Extract the (x, y) coordinate from the center of the cell holding the provided text.  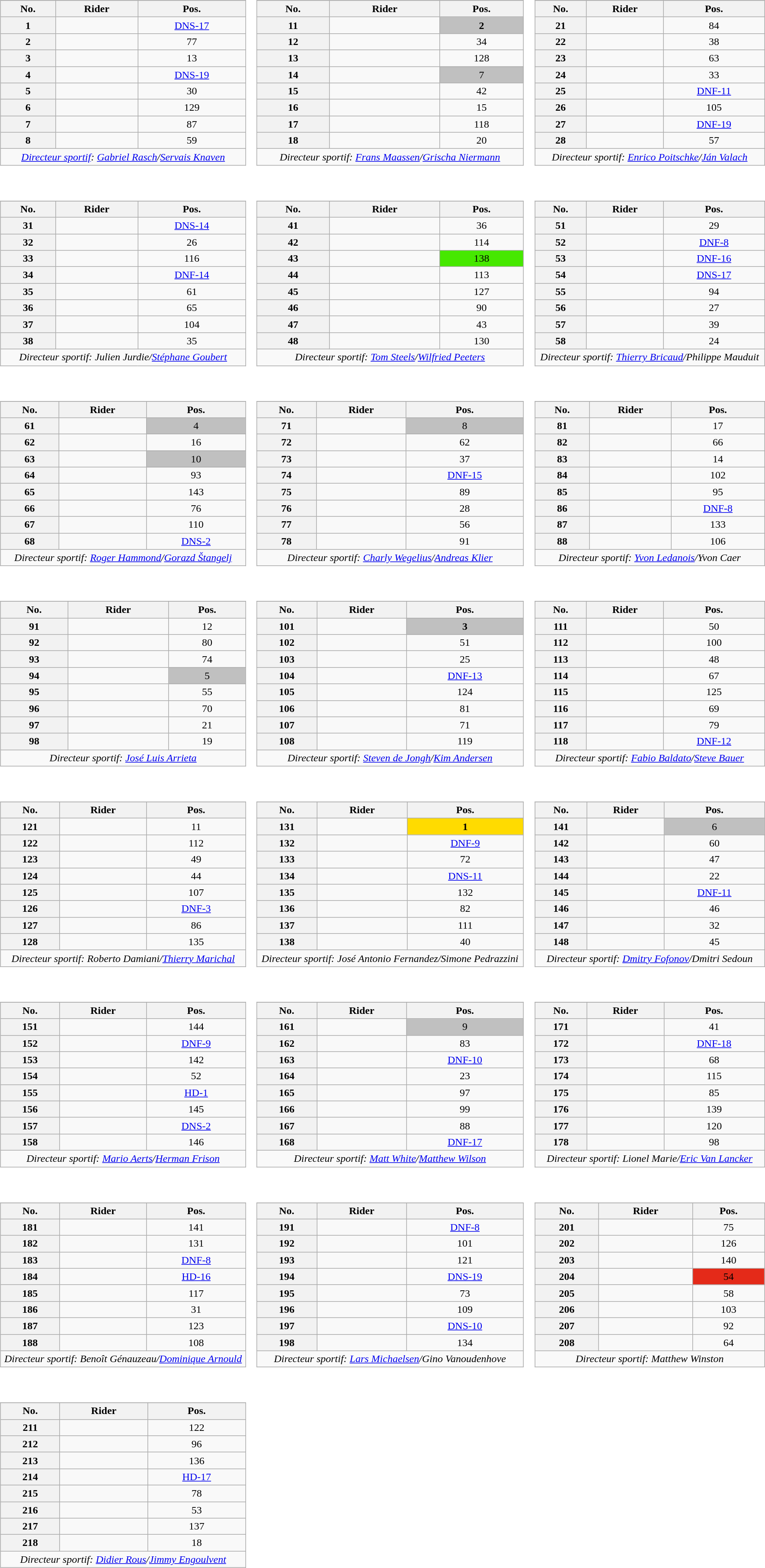
213 (30, 1460)
206 (567, 1309)
9 (465, 1027)
153 (30, 1060)
196 (287, 1309)
59 (192, 141)
HD-17 (196, 1477)
174 (561, 1076)
130 (482, 341)
DNF-13 (465, 676)
193 (287, 1260)
204 (567, 1276)
79 (714, 725)
167 (287, 1125)
152 (30, 1043)
139 (714, 1109)
197 (287, 1326)
DNF-15 (464, 475)
208 (567, 1342)
Directeur sportif: José Antonio Fernandez/Simone Pedrazzini (390, 958)
Directeur sportif: Didier Rous/Jimmy Engoulvent (123, 1559)
186 (30, 1309)
187 (30, 1326)
100 (714, 643)
205 (567, 1293)
DNF-10 (465, 1060)
30 (192, 91)
177 (561, 1125)
214 (30, 1477)
40 (465, 942)
HD-16 (196, 1276)
163 (287, 1060)
DNF-17 (465, 1142)
158 (30, 1142)
218 (30, 1543)
70 (207, 709)
Directeur sportif: Lars Michaelsen/Gino Vanoudenhove (390, 1359)
Directeur sportif: Dmitry Fofonov/Dmitri Sedoun (650, 958)
60 (714, 843)
155 (30, 1093)
90 (482, 308)
HD-1 (196, 1093)
119 (465, 741)
DNS-11 (465, 876)
Directeur sportif: Enrico Poitschke/Ján Valach (650, 157)
Directeur sportif: Yvon Ledanois/Yvon Caer (650, 558)
211 (30, 1427)
29 (714, 225)
DNF-16 (714, 259)
184 (30, 1276)
19 (207, 741)
Directeur sportif: Matthew Winston (650, 1359)
DNF-19 (714, 124)
165 (287, 1093)
156 (30, 1109)
50 (714, 626)
80 (207, 643)
DNF-14 (192, 275)
109 (465, 1309)
215 (30, 1493)
No. Rider Pos. 101 3 102 51 103 25 104 DNF-13 105 124 106 81 107 71 108 119 Directeur sportif: Steven de Jongh/Kim Andersen (394, 678)
129 (192, 108)
183 (30, 1260)
171 (561, 1027)
Directeur sportif: Tom Steels/Wilfried Peeters (390, 357)
173 (561, 1060)
140 (729, 1260)
Directeur sportif: Roberto Damiani/Thierry Marichal (123, 958)
DNF-18 (714, 1043)
175 (561, 1093)
DNF-12 (714, 741)
194 (287, 1276)
Directeur sportif: Benoît Génauzeau/Dominique Arnould (123, 1359)
147 (561, 925)
176 (561, 1109)
Directeur sportif: Gabriel Rasch/Servais Knaven (123, 157)
164 (287, 1076)
Directeur sportif: Matt White/Matthew Wilson (390, 1158)
161 (287, 1027)
20 (482, 141)
148 (561, 942)
Directeur sportif: Frans Maassen/Grischa Niermann (390, 157)
No. Rider Pos. 71 8 72 62 73 37 74 DNF-15 75 89 76 28 77 56 78 91 Directeur sportif: Charly Wegelius/Andreas Klier (394, 478)
DNF-3 (196, 909)
212 (30, 1444)
154 (30, 1076)
No. Rider Pos. 41 36 42 114 43 138 44 113 45 127 46 90 47 43 48 130 Directeur sportif: Tom Steels/Wilfried Peeters (394, 277)
49 (196, 859)
Directeur sportif: Steven de Jongh/Kim Andersen (390, 758)
201 (567, 1227)
Directeur sportif: José Luis Arrieta (123, 758)
69 (714, 709)
168 (287, 1142)
181 (30, 1227)
198 (287, 1342)
Directeur sportif: Charly Wegelius/Andreas Klier (390, 558)
Directeur sportif: Lionel Marie/Eric Van Lancker (650, 1158)
DNS-14 (192, 225)
151 (30, 1027)
No. Rider Pos. 161 9 162 83 163 DNF-10 164 23 165 97 166 99 167 88 168 DNF-17 Directeur sportif: Matt White/Matthew Wilson (394, 1079)
217 (30, 1526)
188 (30, 1342)
191 (287, 1227)
Directeur sportif: Thierry Bricaud/Philippe Mauduit (650, 357)
Directeur sportif: Julien Jurdie/Stéphane Goubert (123, 357)
192 (287, 1244)
110 (196, 525)
182 (30, 1244)
207 (567, 1326)
178 (561, 1142)
99 (465, 1109)
No. Rider Pos. 191 DNF-8 192 101 193 121 194 DNS-19 195 73 196 109 197 DNS-10 198 134 Directeur sportif: Lars Michaelsen/Gino Vanoudenhove (394, 1279)
39 (714, 324)
Directeur sportif: Mario Aerts/Herman Frison (123, 1158)
202 (567, 1244)
DNS-10 (465, 1326)
157 (30, 1125)
120 (714, 1125)
Directeur sportif: Fabio Baldato/Steve Bauer (650, 758)
166 (287, 1109)
89 (464, 492)
216 (30, 1510)
185 (30, 1293)
10 (196, 459)
No. Rider Pos. 131 1 132 DNF-9 133 72 134 DNS-11 135 132 136 82 137 111 138 40 Directeur sportif: José Antonio Fernandez/Simone Pedrazzini (394, 878)
172 (561, 1043)
Directeur sportif: Roger Hammond/Gorazd Štangelj (123, 558)
203 (567, 1260)
195 (287, 1293)
162 (287, 1043)
